Locate the cell with the specified text and output its (X, Y) center coordinate. 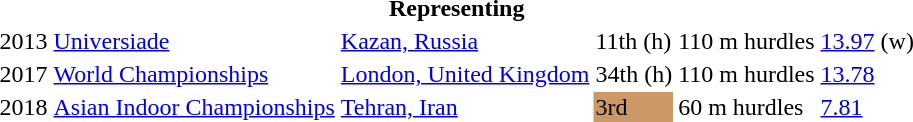
34th (h) (634, 74)
London, United Kingdom (465, 74)
11th (h) (634, 41)
3rd (634, 107)
Asian Indoor Championships (194, 107)
World Championships (194, 74)
Tehran, Iran (465, 107)
Universiade (194, 41)
60 m hurdles (746, 107)
Kazan, Russia (465, 41)
